Return the (x, y) coordinate for the center point of the cell that contains the specified text.  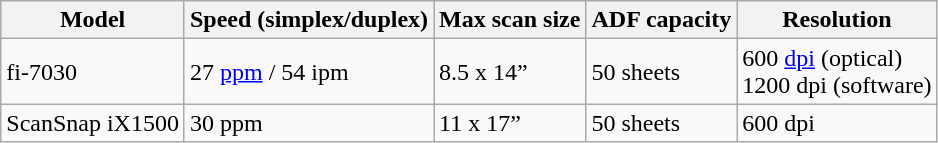
Max scan size (510, 20)
600 dpi (837, 123)
27 ppm / 54 ipm (308, 72)
600 dpi (optical)1200 dpi (software) (837, 72)
ADF capacity (662, 20)
ScanSnap iX1500 (93, 123)
Resolution (837, 20)
Model (93, 20)
30 ppm (308, 123)
11 x 17” (510, 123)
fi-7030 (93, 72)
8.5 x 14” (510, 72)
Speed (simplex/duplex) (308, 20)
